Return the [x, y] coordinate for the center point of the cell that contains the specified text.  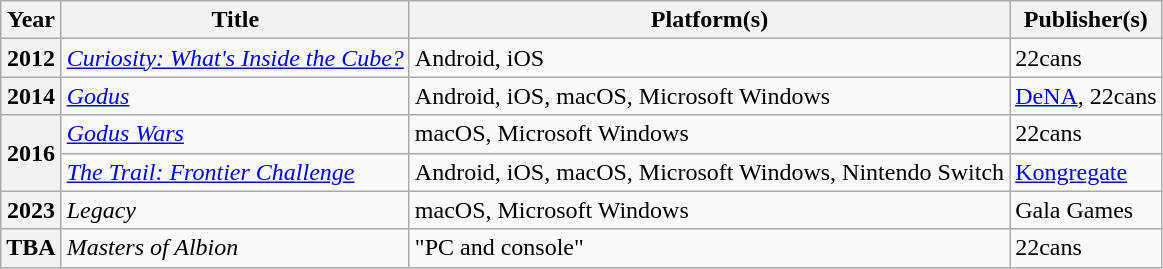
Title [235, 20]
Year [31, 20]
Android, iOS [709, 58]
2023 [31, 210]
Masters of Albion [235, 248]
Platform(s) [709, 20]
Publisher(s) [1086, 20]
TBA [31, 248]
Gala Games [1086, 210]
Kongregate [1086, 172]
2016 [31, 153]
2012 [31, 58]
Curiosity: What's Inside the Cube? [235, 58]
Godus [235, 96]
Legacy [235, 210]
Android, iOS, macOS, Microsoft Windows [709, 96]
The Trail: Frontier Challenge [235, 172]
2014 [31, 96]
DeNA, 22cans [1086, 96]
"PC and console" [709, 248]
Godus Wars [235, 134]
Android, iOS, macOS, Microsoft Windows, Nintendo Switch [709, 172]
